Return the [x, y] coordinate for the center point of the cell that contains the specified text.  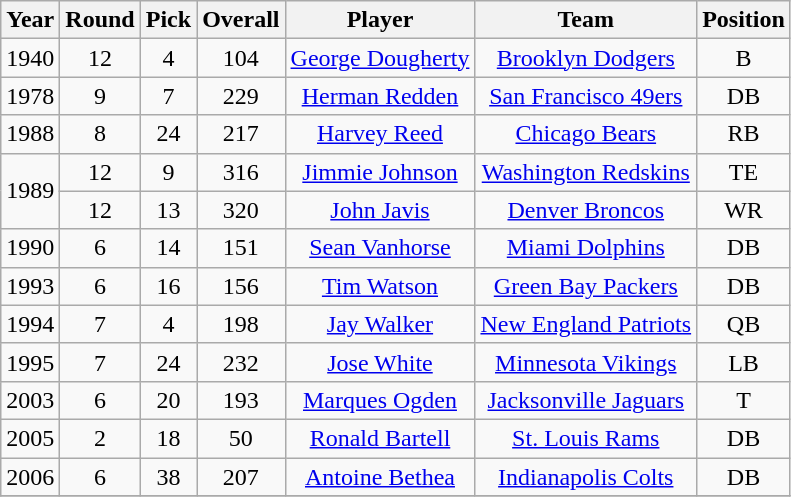
18 [168, 438]
LB [744, 362]
WR [744, 210]
1994 [30, 324]
14 [168, 248]
St. Louis Rams [586, 438]
1990 [30, 248]
38 [168, 477]
1978 [30, 96]
229 [241, 96]
156 [241, 286]
Chicago Bears [586, 134]
Miami Dolphins [586, 248]
50 [241, 438]
2 [100, 438]
16 [168, 286]
Denver Broncos [586, 210]
Jacksonville Jaguars [586, 400]
8 [100, 134]
Antoine Bethea [380, 477]
Jimmie Johnson [380, 172]
1940 [30, 58]
104 [241, 58]
217 [241, 134]
T [744, 400]
2006 [30, 477]
198 [241, 324]
Green Bay Packers [586, 286]
Overall [241, 20]
1993 [30, 286]
Minnesota Vikings [586, 362]
1995 [30, 362]
Harvey Reed [380, 134]
New England Patriots [586, 324]
2003 [30, 400]
Brooklyn Dodgers [586, 58]
Tim Watson [380, 286]
1988 [30, 134]
Washington Redskins [586, 172]
20 [168, 400]
13 [168, 210]
QB [744, 324]
Jose White [380, 362]
232 [241, 362]
2005 [30, 438]
Pick [168, 20]
Ronald Bartell [380, 438]
Position [744, 20]
Round [100, 20]
TE [744, 172]
Year [30, 20]
Sean Vanhorse [380, 248]
John Javis [380, 210]
San Francisco 49ers [586, 96]
316 [241, 172]
Team [586, 20]
Indianapolis Colts [586, 477]
151 [241, 248]
George Dougherty [380, 58]
193 [241, 400]
Player [380, 20]
Jay Walker [380, 324]
1989 [30, 191]
207 [241, 477]
320 [241, 210]
B [744, 58]
RB [744, 134]
Herman Redden [380, 96]
Marques Ogden [380, 400]
